From the cell containing the given text, extract its center point as (X, Y) coordinate. 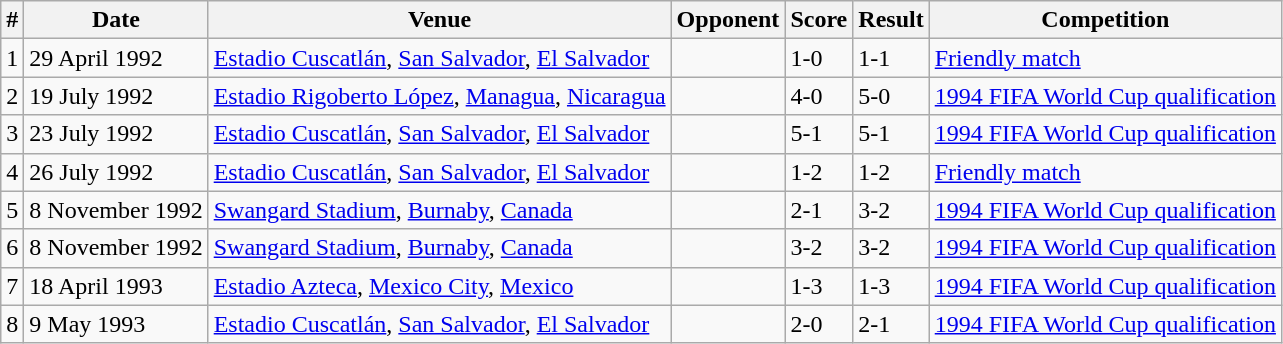
29 April 1992 (116, 58)
4 (12, 172)
1 (12, 58)
Estadio Azteca, Mexico City, Mexico (440, 286)
Score (819, 20)
3 (12, 134)
2 (12, 96)
5-0 (891, 96)
Opponent (728, 20)
Result (891, 20)
7 (12, 286)
9 May 1993 (116, 324)
2-0 (819, 324)
6 (12, 248)
Competition (1105, 20)
4-0 (819, 96)
26 July 1992 (116, 172)
19 July 1992 (116, 96)
Venue (440, 20)
1-1 (891, 58)
8 (12, 324)
23 July 1992 (116, 134)
18 April 1993 (116, 286)
Date (116, 20)
1-0 (819, 58)
# (12, 20)
5 (12, 210)
Estadio Rigoberto López, Managua, Nicaragua (440, 96)
